For the text-containing cell, return its midpoint in (X, Y) coordinate format. 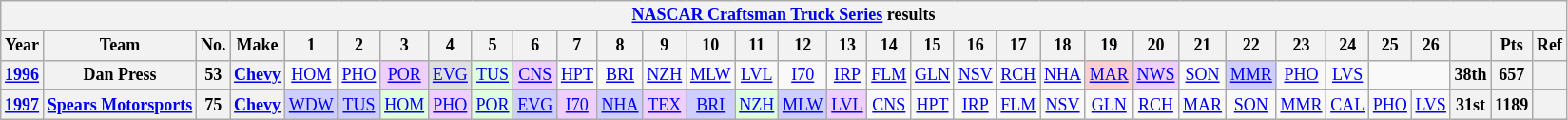
7 (578, 46)
Ref (1550, 46)
12 (803, 46)
1 (311, 46)
11 (757, 46)
24 (1348, 46)
18 (1063, 46)
Year (23, 46)
20 (1156, 46)
25 (1390, 46)
Team (120, 46)
1996 (23, 74)
38th (1470, 74)
657 (1512, 74)
16 (976, 46)
TEX (665, 105)
9 (665, 46)
Pts (1512, 46)
Spears Motorsports (120, 105)
17 (1018, 46)
1997 (23, 105)
6 (535, 46)
75 (213, 105)
Dan Press (120, 74)
15 (933, 46)
14 (889, 46)
53 (213, 74)
NWS (1156, 74)
CAL (1348, 105)
5 (493, 46)
10 (711, 46)
Make (258, 46)
2 (359, 46)
4 (450, 46)
3 (405, 46)
13 (847, 46)
NASCAR Craftsman Truck Series results (784, 15)
22 (1251, 46)
WDW (311, 105)
19 (1109, 46)
21 (1203, 46)
No. (213, 46)
31st (1470, 105)
1189 (1512, 105)
8 (620, 46)
23 (1301, 46)
26 (1430, 46)
